Determine the (X, Y) coordinate at the center of the cell enclosing the given text.  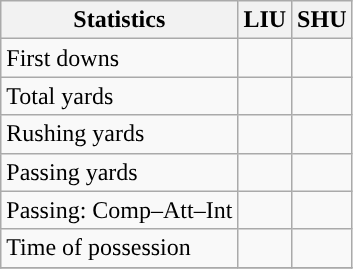
Passing: Comp–Att–Int (120, 210)
First downs (120, 58)
Time of possession (120, 248)
Passing yards (120, 172)
SHU (322, 20)
Rushing yards (120, 134)
LIU (265, 20)
Statistics (120, 20)
Total yards (120, 96)
